Pinpoint the cell where the given text exists, returning its (x, y) midpoint coordinate. 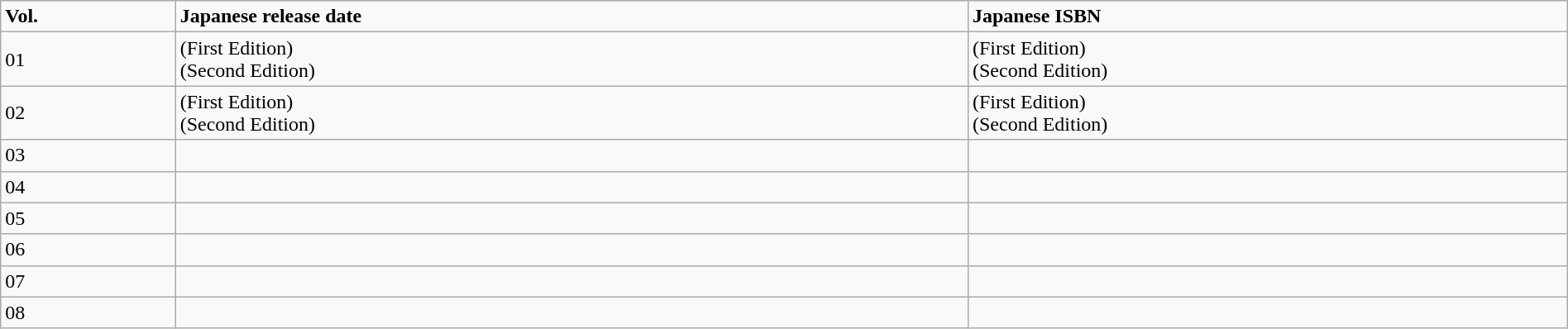
02 (88, 112)
07 (88, 281)
Japanese ISBN (1267, 17)
04 (88, 187)
Vol. (88, 17)
03 (88, 155)
Japanese release date (571, 17)
06 (88, 250)
05 (88, 218)
08 (88, 312)
01 (88, 60)
